Return the [X, Y] coordinate for the center point of the cell that contains the specified text.  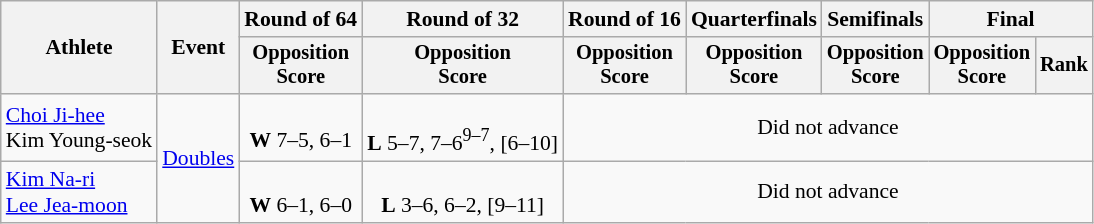
W 7–5, 6–1 [300, 128]
Kim Na-riLee Jea-moon [79, 192]
Final [1011, 19]
W 6–1, 6–0 [300, 192]
Round of 32 [462, 19]
Round of 16 [624, 19]
Rank [1064, 66]
Choi Ji-heeKim Young-seok [79, 128]
Round of 64 [300, 19]
Event [198, 48]
L 5–7, 7–69–7, [6–10] [462, 128]
Doubles [198, 158]
Quarterfinals [754, 19]
Semifinals [876, 19]
L 3–6, 6–2, [9–11] [462, 192]
Athlete [79, 48]
